Locate the cell with the specified text and output its (x, y) center coordinate. 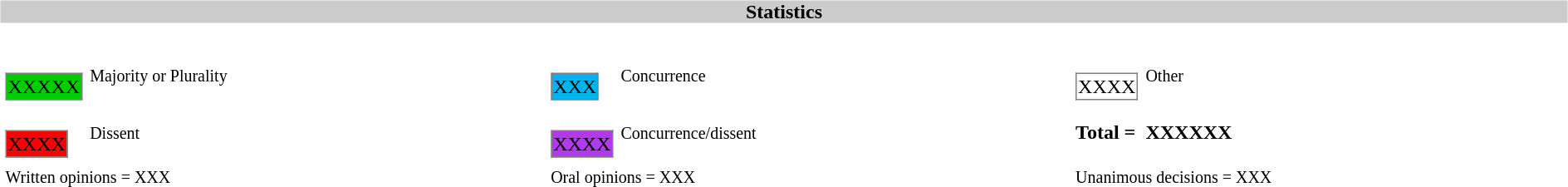
XXXXXX (1354, 132)
Concurrence/dissent (844, 132)
Dissent (316, 132)
Statistics (784, 12)
Majority or Plurality (316, 76)
Other (1354, 76)
Total = (1106, 132)
Concurrence (844, 76)
